From the cell containing the given text, extract its center point as [x, y] coordinate. 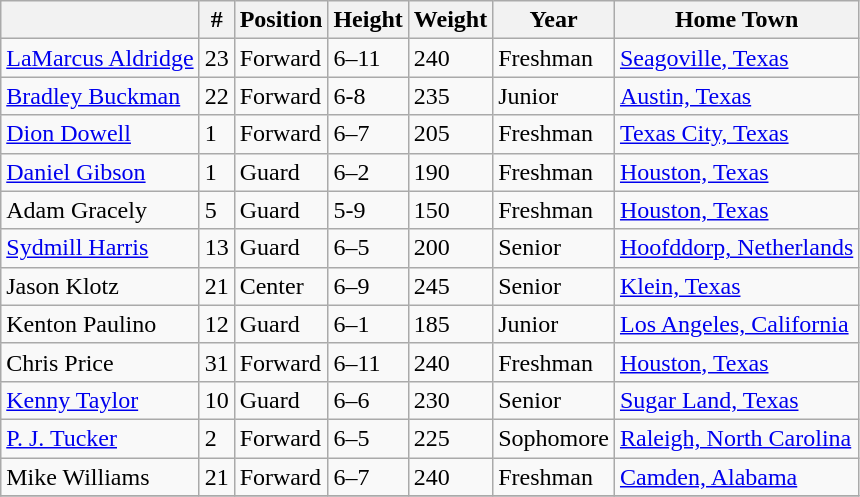
6–1 [368, 324]
Hoofddorp, Netherlands [736, 248]
Camden, Alabama [736, 477]
12 [216, 324]
230 [450, 400]
6–2 [368, 172]
185 [450, 324]
P. J. Tucker [100, 438]
Mike Williams [100, 477]
6–6 [368, 400]
5-9 [368, 210]
5 [216, 210]
150 [450, 210]
Chris Price [100, 362]
245 [450, 286]
Weight [450, 20]
Height [368, 20]
Home Town [736, 20]
Klein, Texas [736, 286]
22 [216, 96]
Adam Gracely [100, 210]
235 [450, 96]
# [216, 20]
Daniel Gibson [100, 172]
Dion Dowell [100, 134]
205 [450, 134]
Sugar Land, Texas [736, 400]
225 [450, 438]
23 [216, 58]
13 [216, 248]
31 [216, 362]
Year [554, 20]
200 [450, 248]
6–9 [368, 286]
Bradley Buckman [100, 96]
Sophomore [554, 438]
Texas City, Texas [736, 134]
Jason Klotz [100, 286]
190 [450, 172]
6-8 [368, 96]
Raleigh, North Carolina [736, 438]
Center [281, 286]
Kenton Paulino [100, 324]
Kenny Taylor [100, 400]
Sydmill Harris [100, 248]
Seagoville, Texas [736, 58]
LaMarcus Aldridge [100, 58]
Position [281, 20]
Los Angeles, California [736, 324]
Austin, Texas [736, 96]
2 [216, 438]
10 [216, 400]
